Find where the given text appears and provide that cell's center as (x, y) coordinate. 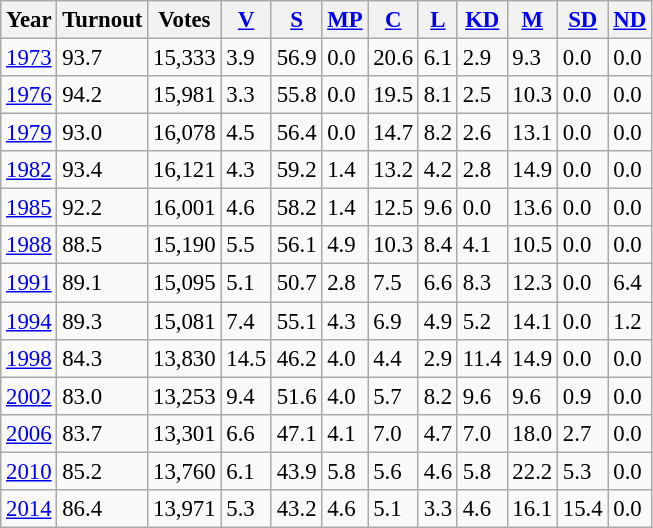
ND (630, 20)
KD (482, 20)
2002 (29, 396)
13,253 (184, 396)
15,095 (184, 283)
43.2 (296, 509)
8.4 (438, 245)
18.0 (532, 433)
14.1 (532, 321)
15,190 (184, 245)
2.7 (583, 433)
1973 (29, 58)
58.2 (296, 208)
11.4 (482, 358)
5.2 (482, 321)
5.6 (393, 471)
47.1 (296, 433)
10.5 (532, 245)
15,081 (184, 321)
15.4 (583, 509)
6.4 (630, 283)
5.5 (246, 245)
16,001 (184, 208)
14.5 (246, 358)
S (296, 20)
13,971 (184, 509)
V (246, 20)
SD (583, 20)
13.1 (532, 133)
1985 (29, 208)
1991 (29, 283)
8.1 (438, 95)
14.7 (393, 133)
Year (29, 20)
0.9 (583, 396)
51.6 (296, 396)
20.6 (393, 58)
C (393, 20)
89.1 (102, 283)
56.9 (296, 58)
15,333 (184, 58)
13.6 (532, 208)
93.0 (102, 133)
3.9 (246, 58)
7.4 (246, 321)
L (438, 20)
4.2 (438, 170)
2.5 (482, 95)
1994 (29, 321)
Turnout (102, 20)
93.7 (102, 58)
89.3 (102, 321)
4.7 (438, 433)
16,121 (184, 170)
12.5 (393, 208)
2014 (29, 509)
2010 (29, 471)
15,981 (184, 95)
94.2 (102, 95)
88.5 (102, 245)
93.4 (102, 170)
46.2 (296, 358)
59.2 (296, 170)
83.7 (102, 433)
9.3 (532, 58)
MP (345, 20)
6.9 (393, 321)
1976 (29, 95)
16.1 (532, 509)
19.5 (393, 95)
55.1 (296, 321)
13,301 (184, 433)
55.8 (296, 95)
1988 (29, 245)
56.4 (296, 133)
2.6 (482, 133)
92.2 (102, 208)
83.0 (102, 396)
7.5 (393, 283)
1979 (29, 133)
1982 (29, 170)
13,760 (184, 471)
2006 (29, 433)
13.2 (393, 170)
13,830 (184, 358)
9.4 (246, 396)
43.9 (296, 471)
84.3 (102, 358)
86.4 (102, 509)
85.2 (102, 471)
8.3 (482, 283)
4.4 (393, 358)
50.7 (296, 283)
Votes (184, 20)
16,078 (184, 133)
56.1 (296, 245)
1.2 (630, 321)
5.7 (393, 396)
M (532, 20)
1998 (29, 358)
4.5 (246, 133)
12.3 (532, 283)
22.2 (532, 471)
